Identify which cell holds the provided text, then report its [X, Y] central coordinate. 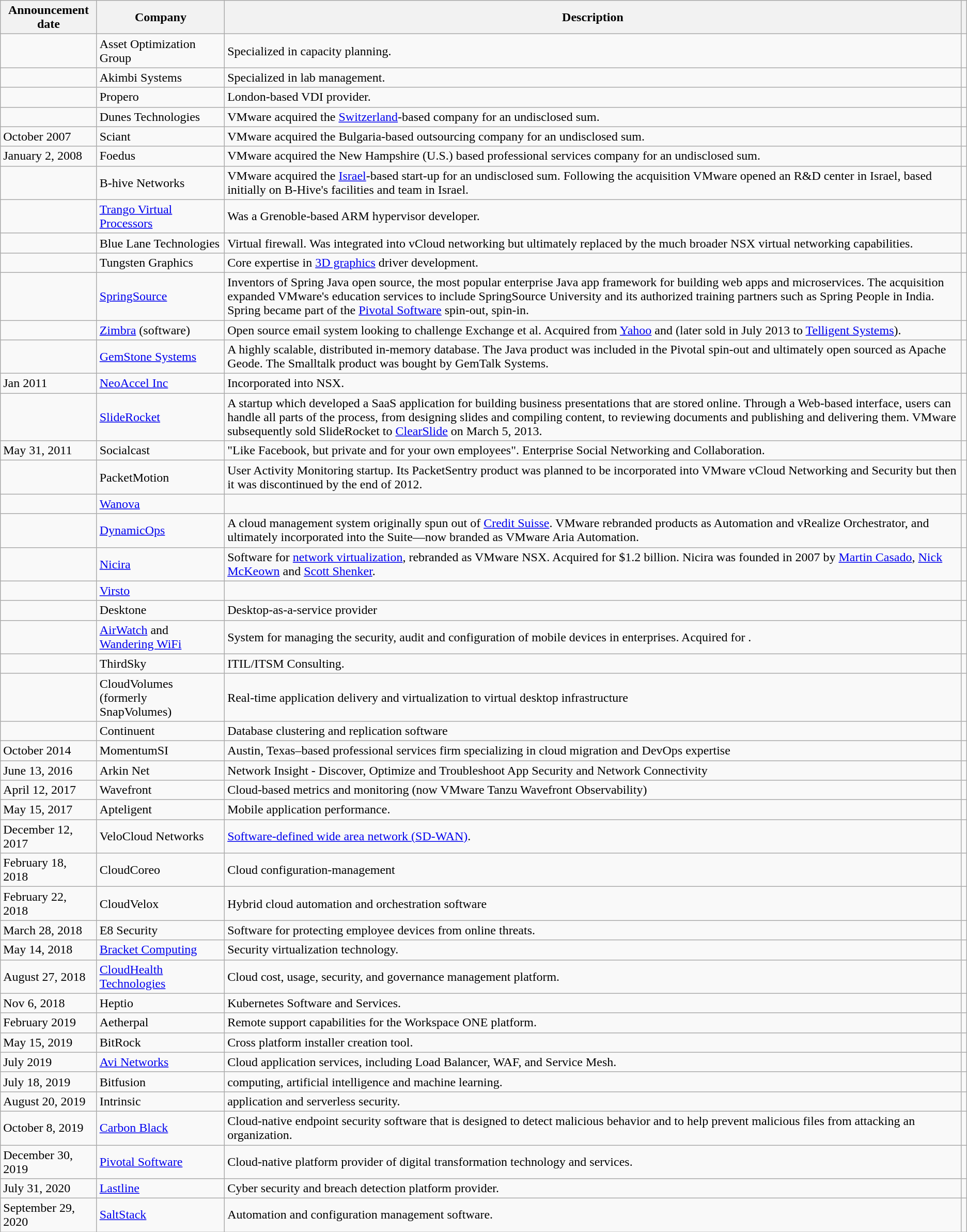
Jan 2011 [49, 383]
VMware acquired the Bulgaria-based outsourcing company for an undisclosed sum. [593, 136]
Lastline [161, 1189]
March 28, 2018 [49, 930]
Cloud-based metrics and monitoring (now VMware Tanzu Wavefront Observability) [593, 790]
February 2019 [49, 1023]
Sciant [161, 136]
Description [593, 18]
application and serverless security. [593, 1101]
October 2007 [49, 136]
AirWatch and Wandering WiFi [161, 637]
December 12, 2017 [49, 836]
System for managing the security, audit and configuration of mobile devices in enterprises. Acquired for . [593, 637]
NeoAccel Inc [161, 383]
CloudVolumes (formerly SnapVolumes) [161, 697]
SaltStack [161, 1215]
London-based VDI provider. [593, 97]
Bracket Computing [161, 950]
Aetherpal [161, 1023]
May 14, 2018 [49, 950]
Apteligent [161, 810]
B-hive Networks [161, 183]
Open source email system looking to challenge Exchange et al. Acquired from Yahoo and (later sold in July 2013 to Telligent Systems). [593, 330]
Wavefront [161, 790]
Incorporated into NSX. [593, 383]
Avi Networks [161, 1062]
May 15, 2019 [49, 1042]
Propero [161, 97]
Wanova [161, 504]
Database clustering and replication software [593, 731]
Real-time application delivery and virtualization to virtual desktop infrastructure [593, 697]
Arkin Net [161, 771]
February 18, 2018 [49, 870]
Carbon Black [161, 1128]
ThirdSky [161, 664]
October 8, 2019 [49, 1128]
Tungsten Graphics [161, 263]
Remote support capabilities for the Workspace ONE platform. [593, 1023]
SpringSource [161, 296]
ITIL/ITSM Consulting. [593, 664]
GemStone Systems [161, 357]
May 31, 2011 [49, 451]
"Like Facebook, but private and for your own employees". Enterprise Social Networking and Collaboration. [593, 451]
September 29, 2020 [49, 1215]
Automation and configuration management software. [593, 1215]
VMware acquired the New Hampshire (U.S.) based professional services company for an undisclosed sum. [593, 156]
Bitfusion [161, 1082]
Virsto [161, 591]
Cloud configuration-management [593, 870]
PacketMotion [161, 478]
Hybrid cloud automation and orchestration software [593, 903]
February 22, 2018 [49, 903]
Akimbi Systems [161, 78]
August 27, 2018 [49, 977]
May 15, 2017 [49, 810]
BitRock [161, 1042]
Intrinsic [161, 1101]
VeloCloud Networks [161, 836]
Nicira [161, 564]
Cloud cost, usage, security, and governance management platform. [593, 977]
June 13, 2016 [49, 771]
Was a Grenoble-based ARM hypervisor developer. [593, 216]
Desktone [161, 610]
Cloud-native platform provider of digital transformation technology and services. [593, 1162]
Socialcast [161, 451]
CloudVelox [161, 903]
Virtual firewall. Was integrated into vCloud networking but ultimately replaced by the much broader NSX virtual networking capabilities. [593, 243]
Foedus [161, 156]
computing, artificial intelligence and machine learning. [593, 1082]
August 20, 2019 [49, 1101]
October 2014 [49, 750]
Software-defined wide area network (SD-WAN). [593, 836]
DynamicOps [161, 530]
Specialized in lab management. [593, 78]
Network Insight - Discover, Optimize and Troubleshoot App Security and Network Connectivity [593, 771]
April 12, 2017 [49, 790]
CloudHealth Technologies [161, 977]
Software for protecting employee devices from online threats. [593, 930]
Zimbra (software) [161, 330]
Continuent [161, 731]
Blue Lane Technologies [161, 243]
July 31, 2020 [49, 1189]
Pivotal Software [161, 1162]
July 2019 [49, 1062]
January 2, 2008 [49, 156]
VMware acquired the Switzerland-based company for an undisclosed sum. [593, 117]
E8 Security [161, 930]
Asset Optimization Group [161, 51]
Heptio [161, 1003]
Nov 6, 2018 [49, 1003]
Security virtualization technology. [593, 950]
MomentumSI [161, 750]
Company [161, 18]
Mobile application performance. [593, 810]
Austin, Texas–based professional services firm specializing in cloud migration and DevOps expertise [593, 750]
Dunes Technologies [161, 117]
Cross platform installer creation tool. [593, 1042]
Specialized in capacity planning. [593, 51]
December 30, 2019 [49, 1162]
SlideRocket [161, 417]
Cyber security and breach detection platform provider. [593, 1189]
Trango Virtual Processors [161, 216]
CloudCoreo [161, 870]
Cloud application services, including Load Balancer, WAF, and Service Mesh. [593, 1062]
Announcement date [49, 18]
Kubernetes Software and Services. [593, 1003]
July 18, 2019 [49, 1082]
Core expertise in 3D graphics driver development. [593, 263]
Desktop-as-a-service provider [593, 610]
